Pinpoint the cell where the given text exists, returning its (x, y) midpoint coordinate. 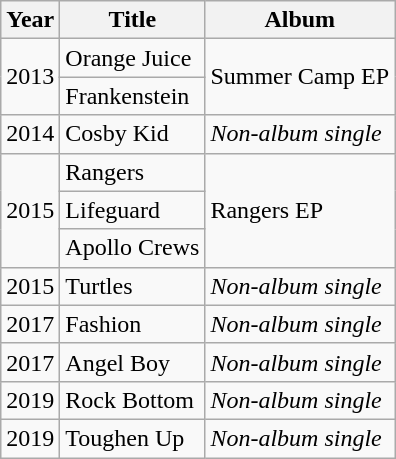
2013 (30, 77)
Rock Bottom (132, 400)
Turtles (132, 286)
Frankenstein (132, 96)
Angel Boy (132, 362)
Summer Camp EP (300, 77)
Lifeguard (132, 210)
Title (132, 20)
Fashion (132, 324)
Apollo Crews (132, 248)
Year (30, 20)
2014 (30, 134)
Rangers EP (300, 210)
Toughen Up (132, 438)
Cosby Kid (132, 134)
Album (300, 20)
Rangers (132, 172)
Orange Juice (132, 58)
